Output the [x, y] coordinate of the center of the cell containing the given text.  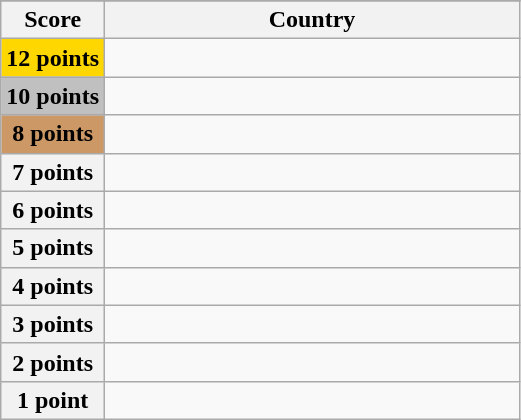
1 point [53, 400]
2 points [53, 362]
12 points [53, 58]
7 points [53, 172]
4 points [53, 286]
3 points [53, 324]
6 points [53, 210]
Country [312, 20]
Score [53, 20]
5 points [53, 248]
10 points [53, 96]
8 points [53, 134]
